Determine the [X, Y] coordinate at the center of the cell enclosing the given text.  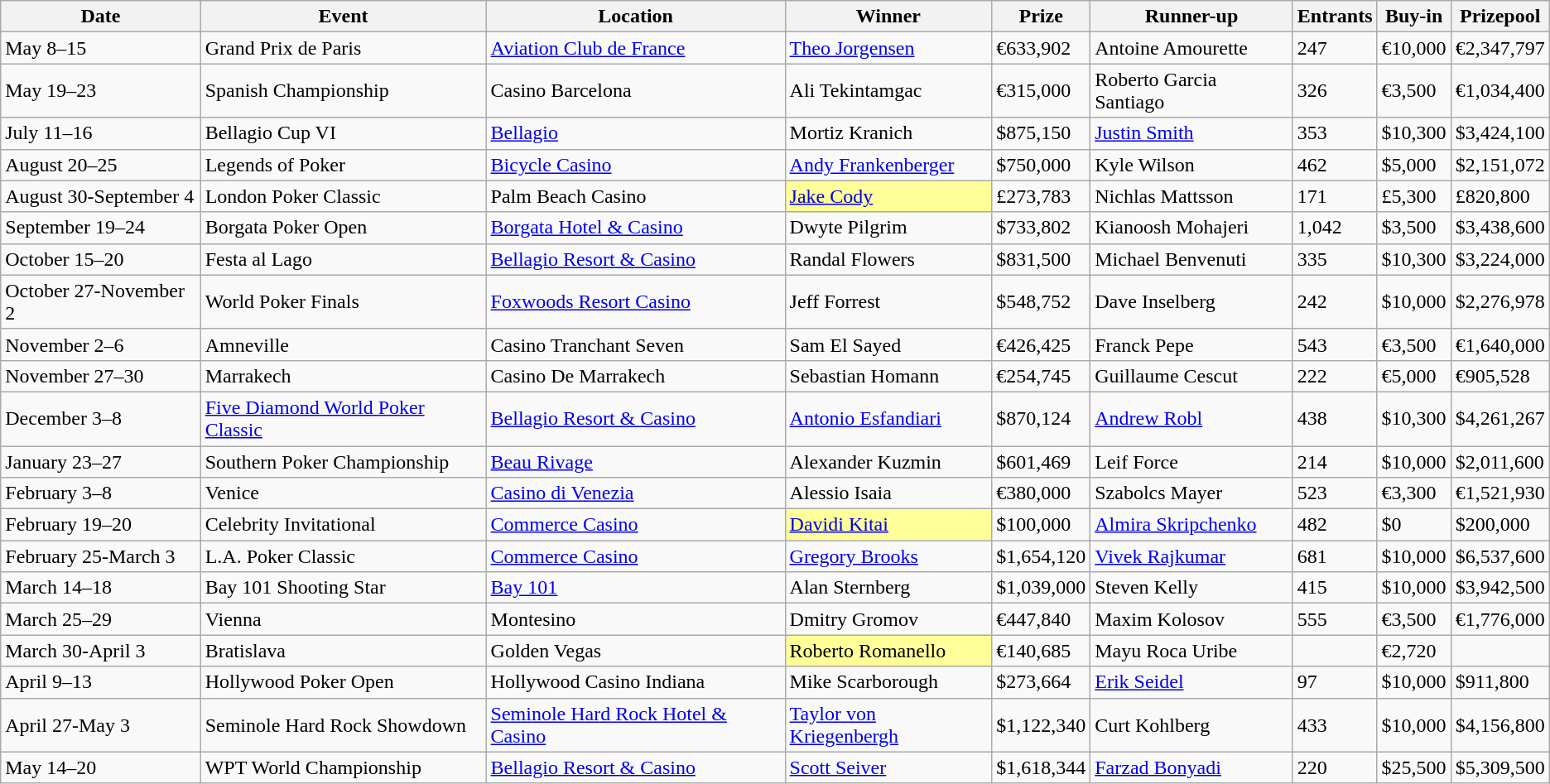
£5,300 [1414, 196]
555 [1335, 619]
Mayu Roca Uribe [1192, 651]
415 [1335, 588]
Curt Kohlberg [1192, 725]
171 [1335, 196]
Winner [888, 17]
543 [1335, 344]
November 2–6 [101, 344]
Andrew Robl [1192, 419]
January 23–27 [101, 461]
Venice [343, 493]
Gregory Brooks [888, 556]
Legends of Poker [343, 165]
$2,151,072 [1500, 165]
€905,528 [1500, 376]
World Poker Finals [343, 301]
$5,309,500 [1500, 767]
Bellagio [636, 133]
Guillaume Cescut [1192, 376]
Foxwoods Resort Casino [636, 301]
Bratislava [343, 651]
Kianoosh Mohajeri [1192, 228]
August 30-September 4 [101, 196]
Festa al Lago [343, 259]
$2,276,978 [1500, 301]
97 [1335, 682]
Dave Inselberg [1192, 301]
February 19–20 [101, 525]
Casino Barcelona [636, 91]
Montesino [636, 619]
Sam El Sayed [888, 344]
Scott Seiver [888, 767]
€1,034,400 [1500, 91]
€254,745 [1042, 376]
€1,776,000 [1500, 619]
$6,537,600 [1500, 556]
February 3–8 [101, 493]
Randal Flowers [888, 259]
March 30-April 3 [101, 651]
Vienna [343, 619]
Casino Tranchant Seven [636, 344]
$1,618,344 [1042, 767]
$3,942,500 [1500, 588]
$0 [1414, 525]
Almira Skripchenko [1192, 525]
November 27–30 [101, 376]
Entrants [1335, 17]
Mortiz Kranich [888, 133]
214 [1335, 461]
Vivek Rajkumar [1192, 556]
Roberto Romanello [888, 651]
Casino di Venezia [636, 493]
$1,039,000 [1042, 588]
Roberto Garcia Santiago [1192, 91]
433 [1335, 725]
Maxim Kolosov [1192, 619]
681 [1335, 556]
Farzad Bonyadi [1192, 767]
Hollywood Casino Indiana [636, 682]
October 15–20 [101, 259]
Grand Prix de Paris [343, 48]
$3,224,000 [1500, 259]
Bay 101 Shooting Star [343, 588]
Five Diamond World Poker Classic [343, 419]
Spanish Championship [343, 91]
Prizepool [1500, 17]
$200,000 [1500, 525]
Bay 101 [636, 588]
462 [1335, 165]
$601,469 [1042, 461]
Prize [1042, 17]
£820,800 [1500, 196]
€3,300 [1414, 493]
March 14–18 [101, 588]
Aviation Club de France [636, 48]
Szabolcs Mayer [1192, 493]
L.A. Poker Classic [343, 556]
222 [1335, 376]
April 27-May 3 [101, 725]
December 3–8 [101, 419]
€447,840 [1042, 619]
Golden Vegas [636, 651]
Ali Tekintamgac [888, 91]
Steven Kelly [1192, 588]
Taylor von Kriegenbergh [888, 725]
Seminole Hard Rock Showdown [343, 725]
1,042 [1335, 228]
$100,000 [1042, 525]
$1,122,340 [1042, 725]
Borgata Hotel & Casino [636, 228]
$733,802 [1042, 228]
Bicycle Casino [636, 165]
$3,500 [1414, 228]
€1,640,000 [1500, 344]
353 [1335, 133]
$548,752 [1042, 301]
335 [1335, 259]
Casino De Marrakech [636, 376]
$750,000 [1042, 165]
October 27-November 2 [101, 301]
August 20–25 [101, 165]
Jeff Forrest [888, 301]
Mike Scarborough [888, 682]
€2,347,797 [1500, 48]
220 [1335, 767]
Palm Beach Casino [636, 196]
Theo Jorgensen [888, 48]
Runner-up [1192, 17]
€1,521,930 [1500, 493]
247 [1335, 48]
€2,720 [1414, 651]
438 [1335, 419]
€380,000 [1042, 493]
Franck Pepe [1192, 344]
$2,011,600 [1500, 461]
WPT World Championship [343, 767]
$3,424,100 [1500, 133]
Jake Cody [888, 196]
€426,425 [1042, 344]
May 14–20 [101, 767]
€633,902 [1042, 48]
May 8–15 [101, 48]
£273,783 [1042, 196]
Antoine Amourette [1192, 48]
482 [1335, 525]
Antonio Esfandiari [888, 419]
€315,000 [1042, 91]
Marrakech [343, 376]
$1,654,120 [1042, 556]
Amneville [343, 344]
Buy-in [1414, 17]
$4,156,800 [1500, 725]
Justin Smith [1192, 133]
Location [636, 17]
Southern Poker Championship [343, 461]
242 [1335, 301]
$875,150 [1042, 133]
September 19–24 [101, 228]
Sebastian Homann [888, 376]
Leif Force [1192, 461]
$5,000 [1414, 165]
Erik Seidel [1192, 682]
Nichlas Mattsson [1192, 196]
326 [1335, 91]
February 25-March 3 [101, 556]
July 11–16 [101, 133]
Bellagio Cup VI [343, 133]
Alan Sternberg [888, 588]
$911,800 [1500, 682]
Davidi Kitai [888, 525]
Kyle Wilson [1192, 165]
Beau Rivage [636, 461]
Date [101, 17]
523 [1335, 493]
London Poker Classic [343, 196]
May 19–23 [101, 91]
€10,000 [1414, 48]
Hollywood Poker Open [343, 682]
April 9–13 [101, 682]
Alessio Isaia [888, 493]
Michael Benvenuti [1192, 259]
Celebrity Invitational [343, 525]
$3,438,600 [1500, 228]
$831,500 [1042, 259]
Seminole Hard Rock Hotel & Casino [636, 725]
Event [343, 17]
$4,261,267 [1500, 419]
€5,000 [1414, 376]
$273,664 [1042, 682]
€140,685 [1042, 651]
Borgata Poker Open [343, 228]
Dmitry Gromov [888, 619]
Dwyte Pilgrim [888, 228]
$870,124 [1042, 419]
Alexander Kuzmin [888, 461]
March 25–29 [101, 619]
Andy Frankenberger [888, 165]
$25,500 [1414, 767]
